From the cell containing the given text, extract its center point as [X, Y] coordinate. 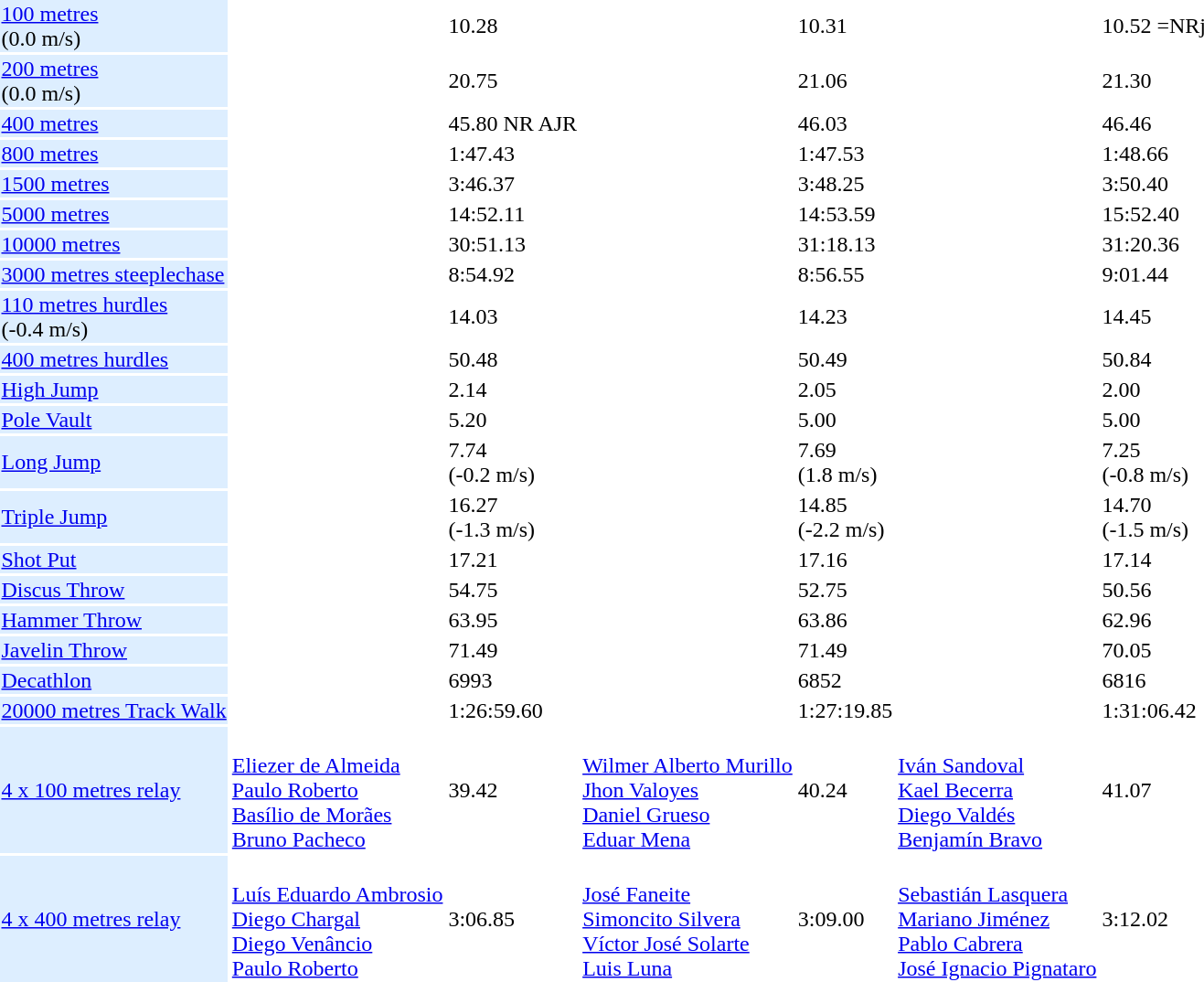
110 metres hurdles (-0.4 m/s) [113, 316]
50.48 [513, 359]
Sebastián Lasquera Mariano Jiménez Pablo Cabrera José Ignacio Pignataro [997, 919]
3:48.25 [845, 184]
Pole Vault [113, 420]
52.75 [845, 590]
5.20 [513, 420]
20000 metres Track Walk [113, 710]
63.86 [845, 620]
2.14 [513, 390]
20.75 [513, 80]
400 metres hurdles [113, 359]
José Faneite Simoncito Silvera Víctor José Solarte Luis Luna [687, 919]
31:18.13 [845, 244]
6852 [845, 680]
400 metres [113, 123]
6993 [513, 680]
1500 metres [113, 184]
Eliezer de Almeida Paulo Roberto Basílio de Morães Bruno Pacheco [337, 790]
Triple Jump [113, 518]
63.95 [513, 620]
14.03 [513, 316]
7.74 (-0.2 m/s) [513, 463]
54.75 [513, 590]
16.27 (-1.3 m/s) [513, 518]
High Jump [113, 390]
100 metres (0.0 m/s) [113, 26]
Javelin Throw [113, 650]
3000 metres steeplechase [113, 274]
4 x 400 metres relay [113, 919]
14:53.59 [845, 214]
200 metres (0.0 m/s) [113, 80]
2.05 [845, 390]
1:26:59.60 [513, 710]
3:06.85 [513, 919]
40.24 [845, 790]
Shot Put [113, 560]
1:47.53 [845, 154]
14.85 (-2.2 m/s) [845, 518]
4 x 100 metres relay [113, 790]
800 metres [113, 154]
14:52.11 [513, 214]
Long Jump [113, 463]
46.03 [845, 123]
Iván Sandoval Kael Becerra Diego Valdés Benjamín Bravo [997, 790]
Wilmer Alberto Murillo Jhon Valoyes Daniel Grueso Eduar Mena [687, 790]
1:47.43 [513, 154]
45.80 NR AJR [513, 123]
21.06 [845, 80]
5.00 [845, 420]
10.31 [845, 26]
7.69 (1.8 m/s) [845, 463]
8:54.92 [513, 274]
17.16 [845, 560]
3:46.37 [513, 184]
8:56.55 [845, 274]
Decathlon [113, 680]
5000 metres [113, 214]
1:27:19.85 [845, 710]
17.21 [513, 560]
10.28 [513, 26]
14.23 [845, 316]
Luís Eduardo Ambrosio Diego Chargal Diego Venâncio Paulo Roberto [337, 919]
39.42 [513, 790]
30:51.13 [513, 244]
Hammer Throw [113, 620]
3:09.00 [845, 919]
Discus Throw [113, 590]
50.49 [845, 359]
10000 metres [113, 244]
